Return the [X, Y] coordinate for the center point of the cell that contains the specified text.  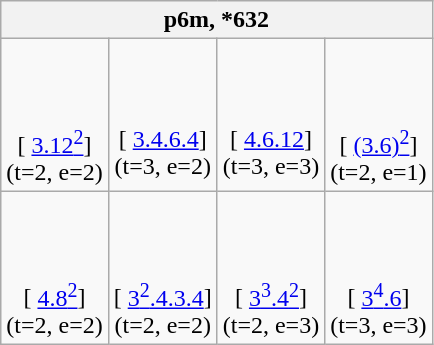
[ 32.4.3.4](t=2, e=2) [162, 268]
[ 4.82](t=2, e=2) [54, 268]
p6m, *632 [216, 20]
[ 4.6.12](t=3, e=3) [270, 116]
[ 33.42](t=2, e=3) [270, 268]
[ 3.4.6.4](t=3, e=2) [162, 116]
[ 34.6](t=3, e=3) [378, 268]
[ (3.6)2](t=2, e=1) [378, 116]
[ 3.122](t=2, e=2) [54, 116]
